Find where the given text appears and provide that cell's center as [X, Y] coordinate. 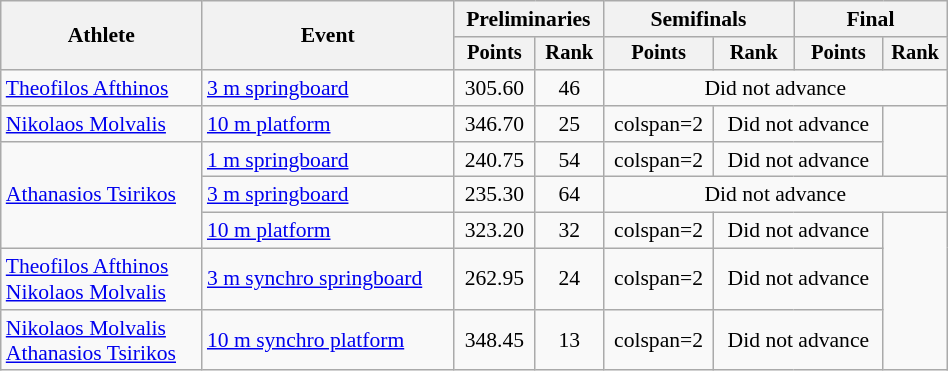
46 [569, 88]
10 m synchro platform [328, 340]
64 [569, 195]
305.60 [494, 88]
Semifinals [698, 19]
Final [871, 19]
Event [328, 36]
13 [569, 340]
Athlete [102, 36]
262.95 [494, 280]
240.75 [494, 160]
Nikolaos Molvalis [102, 124]
235.30 [494, 195]
Nikolaos Molvalis Athanasios Tsirikos [102, 340]
1 m springboard [328, 160]
Theofilos Afthinos Nikolaos Molvalis [102, 280]
3 m synchro springboard [328, 280]
Athanasios Tsirikos [102, 196]
24 [569, 280]
32 [569, 231]
Theofilos Afthinos [102, 88]
323.20 [494, 231]
348.45 [494, 340]
54 [569, 160]
25 [569, 124]
Preliminaries [528, 19]
346.70 [494, 124]
